Extract the (X, Y) coordinate from the center of the cell holding the provided text.  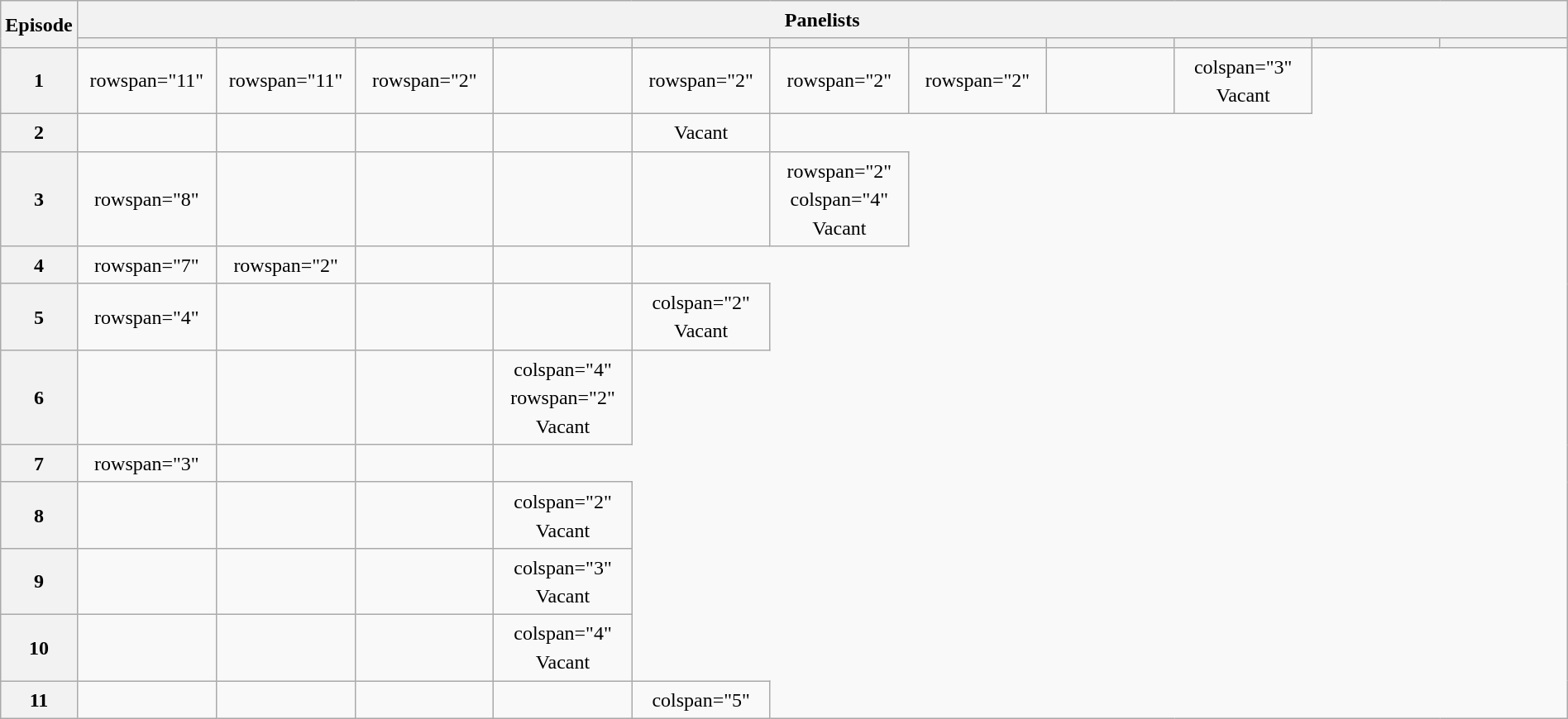
2 (39, 132)
Episode (39, 25)
Vacant (701, 132)
10 (39, 647)
7 (39, 464)
8 (39, 515)
Panelists (822, 20)
5 (39, 317)
6 (39, 397)
rowspan="7" (146, 265)
9 (39, 581)
11 (39, 700)
colspan="4" Vacant (562, 647)
rowspan="3" (146, 464)
colspan="4" rowspan="2" Vacant (562, 397)
rowspan="4" (146, 317)
rowspan="8" (146, 198)
4 (39, 265)
rowspan="2" colspan="4" Vacant (839, 198)
1 (39, 80)
3 (39, 198)
colspan="5" (701, 700)
